Scan for the cell matching the given text and deliver its [x, y] coordinate at center. 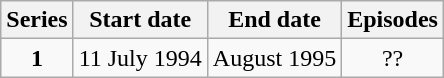
?? [393, 58]
End date [274, 20]
Episodes [393, 20]
1 [37, 58]
Series [37, 20]
August 1995 [274, 58]
Start date [140, 20]
11 July 1994 [140, 58]
